Search for the cell housing the specified text and yield its (x, y) center coordinate. 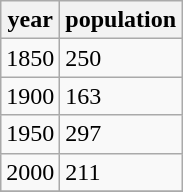
1850 (30, 58)
250 (121, 58)
year (30, 20)
163 (121, 96)
1900 (30, 96)
population (121, 20)
297 (121, 134)
2000 (30, 172)
1950 (30, 134)
211 (121, 172)
